Identify which cell holds the provided text, then report its (x, y) central coordinate. 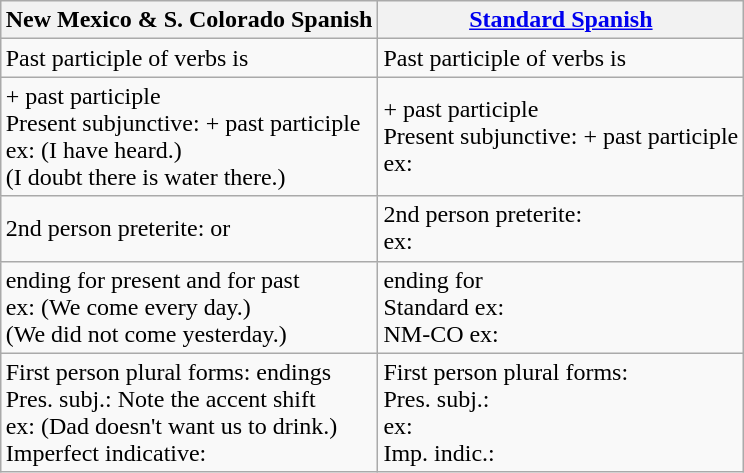
ending for present and for past ex: (We come every day.) (We did not come yesterday.) (189, 307)
+ past participle Present subjunctive: + past participle ex: (I have heard.) (I doubt there is water there.) (189, 136)
2nd person preterite: ex: (561, 228)
New Mexico & S. Colorado Spanish (189, 20)
First person plural forms: Pres. subj.: ex: Imp. indic.: (561, 412)
2nd person preterite: or (189, 228)
Standard Spanish (561, 20)
+ past participle Present subjunctive: + past participle ex: (561, 136)
ending for Standard ex: NM-CO ex: (561, 307)
First person plural forms: endings Pres. subj.: Note the accent shift ex: (Dad doesn't want us to drink.) Imperfect indicative: (189, 412)
